Detect which cell encompasses the target text, then output its [x, y] center coordinate. 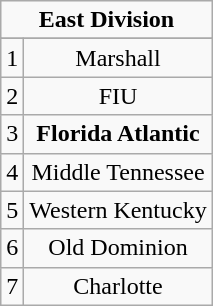
Middle Tennessee [118, 172]
East Division [106, 20]
Marshall [118, 58]
Charlotte [118, 286]
7 [12, 286]
3 [12, 134]
Western Kentucky [118, 210]
FIU [118, 96]
6 [12, 248]
2 [12, 96]
1 [12, 58]
Old Dominion [118, 248]
Florida Atlantic [118, 134]
4 [12, 172]
5 [12, 210]
